Return the (x, y) coordinate for the center point of the cell that contains the specified text.  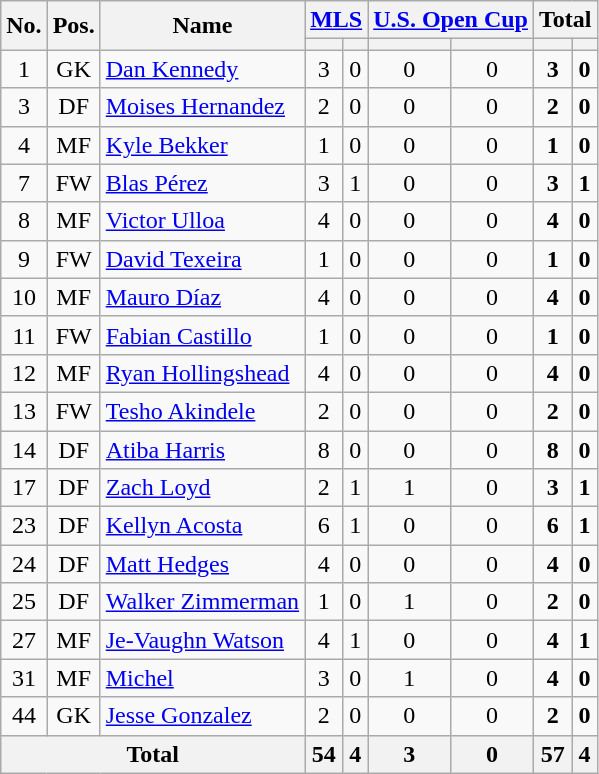
Kyle Bekker (202, 145)
Kellyn Acosta (202, 526)
17 (24, 488)
Pos. (74, 26)
25 (24, 602)
Zach Loyd (202, 488)
27 (24, 640)
54 (324, 754)
23 (24, 526)
11 (24, 335)
Blas Pérez (202, 183)
Mauro Díaz (202, 297)
Fabian Castillo (202, 335)
Walker Zimmerman (202, 602)
Name (202, 26)
31 (24, 678)
44 (24, 716)
David Texeira (202, 259)
9 (24, 259)
13 (24, 411)
57 (552, 754)
Atiba Harris (202, 449)
Ryan Hollingshead (202, 373)
12 (24, 373)
14 (24, 449)
Dan Kennedy (202, 69)
Victor Ulloa (202, 221)
MLS (336, 20)
10 (24, 297)
7 (24, 183)
Jesse Gonzalez (202, 716)
Je-Vaughn Watson (202, 640)
Matt Hedges (202, 564)
U.S. Open Cup (451, 20)
Michel (202, 678)
Tesho Akindele (202, 411)
24 (24, 564)
Moises Hernandez (202, 107)
No. (24, 26)
